Capture the cell that displays the provided text and extract its (X, Y) central coordinate. 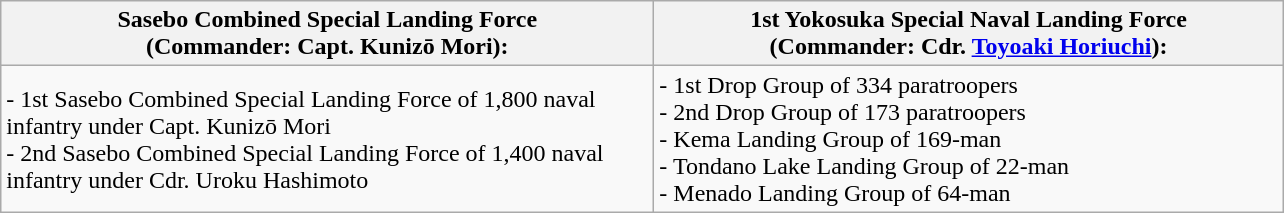
1st Yokosuka Special Naval Landing Force(Commander: Cdr. Toyoaki Horiuchi): (968, 34)
Sasebo Combined Special Landing Force(Commander: Capt. Kunizō Mori): (328, 34)
